Pinpoint the cell where the given text exists, returning its (x, y) midpoint coordinate. 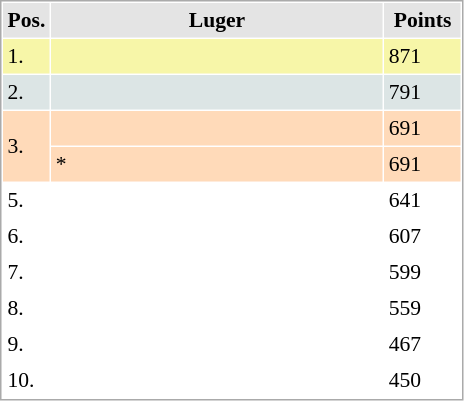
* (217, 164)
791 (422, 92)
Luger (217, 20)
7. (26, 272)
5. (26, 200)
3. (26, 146)
8. (26, 308)
607 (422, 236)
467 (422, 344)
871 (422, 56)
10. (26, 380)
450 (422, 380)
559 (422, 308)
2. (26, 92)
6. (26, 236)
9. (26, 344)
Points (422, 20)
599 (422, 272)
1. (26, 56)
Pos. (26, 20)
641 (422, 200)
